Find where the given text appears and provide that cell's center as [X, Y] coordinate. 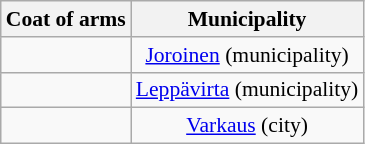
Municipality [248, 19]
Joroinen (municipality) [248, 55]
Coat of arms [66, 19]
Varkaus (city) [248, 126]
Leppävirta (municipality) [248, 90]
